Scan for the cell matching the given text and deliver its (X, Y) coordinate at center. 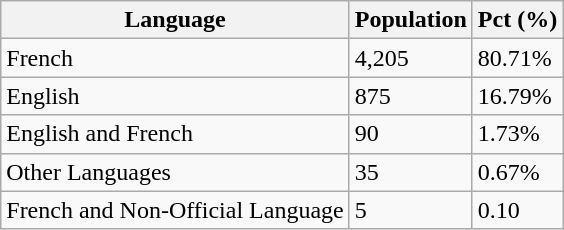
Pct (%) (517, 20)
English (175, 96)
90 (410, 134)
Other Languages (175, 172)
16.79% (517, 96)
4,205 (410, 58)
5 (410, 210)
1.73% (517, 134)
35 (410, 172)
80.71% (517, 58)
French and Non-Official Language (175, 210)
Population (410, 20)
Language (175, 20)
0.10 (517, 210)
English and French (175, 134)
French (175, 58)
875 (410, 96)
0.67% (517, 172)
